Search for the cell housing the specified text and yield its [x, y] center coordinate. 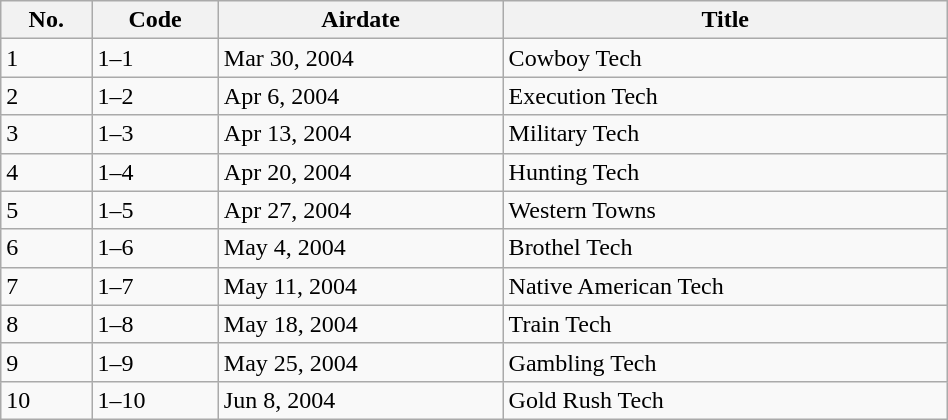
Military Tech [725, 134]
May 25, 2004 [360, 362]
Brothel Tech [725, 248]
Execution Tech [725, 96]
1–9 [155, 362]
1–4 [155, 172]
4 [46, 172]
Cowboy Tech [725, 58]
1–2 [155, 96]
Western Towns [725, 210]
1–8 [155, 324]
Jun 8, 2004 [360, 400]
Gold Rush Tech [725, 400]
1–3 [155, 134]
Native American Tech [725, 286]
1–1 [155, 58]
Hunting Tech [725, 172]
No. [46, 20]
1 [46, 58]
Train Tech [725, 324]
Apr 27, 2004 [360, 210]
Gambling Tech [725, 362]
Airdate [360, 20]
May 4, 2004 [360, 248]
5 [46, 210]
6 [46, 248]
2 [46, 96]
7 [46, 286]
Mar 30, 2004 [360, 58]
3 [46, 134]
May 11, 2004 [360, 286]
1–5 [155, 210]
1–10 [155, 400]
Apr 6, 2004 [360, 96]
1–7 [155, 286]
9 [46, 362]
Apr 20, 2004 [360, 172]
Apr 13, 2004 [360, 134]
8 [46, 324]
May 18, 2004 [360, 324]
1–6 [155, 248]
Title [725, 20]
10 [46, 400]
Code [155, 20]
